From the cell containing the given text, extract its center point as [X, Y] coordinate. 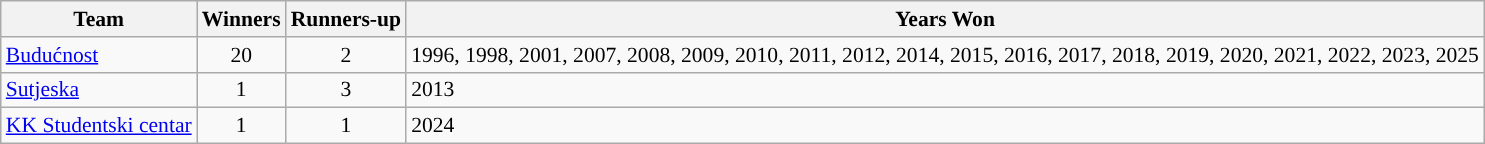
3 [346, 90]
2013 [945, 90]
KK Studentski centar [99, 126]
Runners-up [346, 19]
Years Won [945, 19]
1996, 1998, 2001, 2007, 2008, 2009, 2010, 2011, 2012, 2014, 2015, 2016, 2017, 2018, 2019, 2020, 2021, 2022, 2023, 2025 [945, 55]
Winners [242, 19]
2024 [945, 126]
Sutjeska [99, 90]
Team [99, 19]
Budućnost [99, 55]
2 [346, 55]
20 [242, 55]
